Determine the [x, y] coordinate at the center of the cell enclosing the given text.  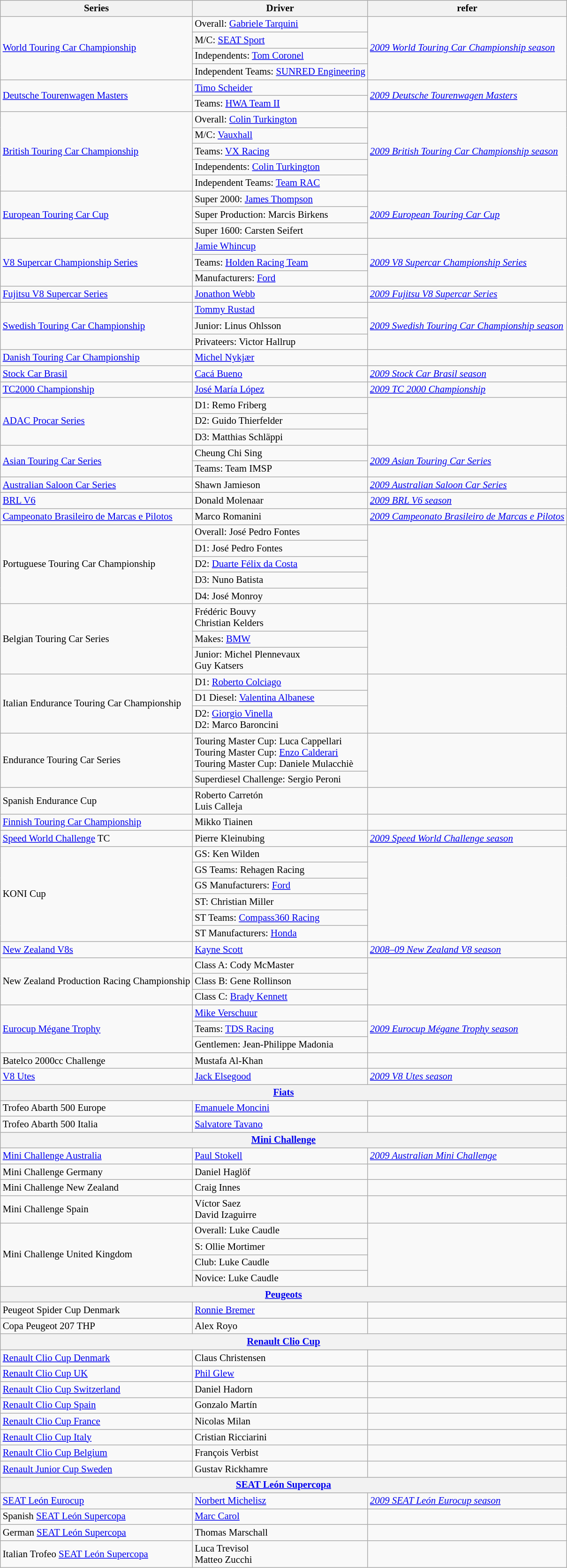
Overall: Luke Caudle [280, 1231]
Danish Touring Car Championship [97, 358]
ST Manufacturers: Honda [280, 933]
Overall: Gabriele Tarquini [280, 24]
Mini Challenge Germany [97, 1172]
2009 European Touring Car Cup [467, 215]
ST: Christian Miller [280, 902]
Mini Challenge [283, 1140]
Norbert Michelisz [280, 1501]
Class C: Brady Kennett [280, 997]
2009 BRL V6 season [467, 501]
D2: Giorgio VinellaD2: Marco Baroncini [280, 719]
Teams: HWA Team II [280, 104]
Belgian Touring Car Series [97, 639]
Renault Clio Cup Denmark [97, 1358]
Mini Challenge Australia [97, 1156]
Ronnie Bremer [280, 1310]
2008–09 New Zealand V8 season [467, 949]
Frédéric Bouvy Christian Kelders [280, 618]
Driver [280, 8]
Mini Challenge New Zealand [97, 1188]
Roberto Carretón Luis Calleja [280, 801]
D1: Roberto Colciago [280, 682]
S: Ollie Mortimer [280, 1247]
Fiats [283, 1093]
Michel Nykjær [280, 358]
Mustafa Al-Khan [280, 1061]
D2: Duarte Félix da Costa [280, 564]
Campeonato Brasileiro de Marcas e Pilotos [97, 517]
2009 Eurocup Mégane Trophy season [467, 1029]
New Zealand Production Racing Championship [97, 981]
José María López [280, 390]
Claus Christensen [280, 1358]
Víctor Saez David Izaguirre [280, 1209]
Portuguese Touring Car Championship [97, 564]
2009 V8 Utes season [467, 1077]
Nicolas Milan [280, 1422]
Kayne Scott [280, 949]
2009 World Touring Car Championship season [467, 48]
Peugeots [283, 1294]
Thomas Marschall [280, 1532]
Spanish Endurance Cup [97, 801]
Alex Royo [280, 1326]
Mini Challenge United Kingdom [97, 1254]
Finnish Touring Car Championship [97, 822]
Manufacturers: Ford [280, 278]
Jack Elsegood [280, 1077]
Teams: TDS Racing [280, 1029]
Gustav Rickhamre [280, 1469]
Pierre Kleinubing [280, 838]
Independents: Tom Coronel [280, 56]
Fujitsu V8 Supercar Series [97, 294]
M/C: Vauxhall [280, 135]
Gonzalo Martín [280, 1406]
Australian Saloon Car Series [97, 485]
Timo Scheider [280, 88]
British Touring Car Championship [97, 151]
Privateers: Victor Hallrup [280, 342]
German SEAT León Supercopa [97, 1532]
Class A: Cody McMaster [280, 965]
refer [467, 8]
Cristian Ricciarini [280, 1437]
Renault Clio Cup [283, 1342]
2009 Australian Mini Challenge [467, 1156]
Super 1600: Carsten Seifert [280, 230]
TC2000 Championship [97, 390]
2009 Swedish Touring Car Championship season [467, 326]
Touring Master Cup: Luca CappellariTouring Master Cup: Enzo CalderariTouring Master Cup: Daniele Mulacchiè [280, 752]
Jonathon Webb [280, 294]
Italian Endurance Touring Car Championship [97, 704]
D1 Diesel: Valentina Albanese [280, 698]
Junior: Michel Plennevaux Guy Katsers [280, 660]
2009 Deutsche Tourenwagen Masters [467, 96]
Series [97, 8]
Emanuele Moncini [280, 1108]
D4: José Monroy [280, 596]
GS Teams: Rehagen Racing [280, 870]
Renault Clio Cup Belgium [97, 1453]
Renault Clio Cup UK [97, 1374]
Italian Trofeo SEAT León Supercopa [97, 1554]
François Verbist [280, 1453]
Renault Clio Cup France [97, 1422]
Batelco 2000cc Challenge [97, 1061]
Trofeo Abarth 500 Europe [97, 1108]
Swedish Touring Car Championship [97, 326]
Teams: Team IMSP [280, 469]
Cacá Bueno [280, 374]
World Touring Car Championship [97, 48]
Overall: José Pedro Fontes [280, 533]
Shawn Jamieson [280, 485]
Luca Trevisol Matteo Zucchi [280, 1554]
Superdiesel Challenge: Sergio Peroni [280, 780]
Renault Junior Cup Sweden [97, 1469]
2009 British Touring Car Championship season [467, 151]
2009 Australian Saloon Car Series [467, 485]
European Touring Car Cup [97, 215]
SEAT León Eurocup [97, 1501]
Independents: Colin Turkington [280, 167]
D3: Matthias Schläppi [280, 437]
Eurocup Mégane Trophy [97, 1029]
Daniel Hadorn [280, 1390]
Peugeot Spider Cup Denmark [97, 1310]
Speed World Challenge TC [97, 838]
Overall: Colin Turkington [280, 120]
Paul Stokell [280, 1156]
Trofeo Abarth 500 Italia [97, 1124]
M/C: SEAT Sport [280, 40]
KONI Cup [97, 894]
Gentlemen: Jean-Philippe Madonia [280, 1045]
D1: José Pedro Fontes [280, 548]
Jamie Whincup [280, 246]
Makes: BMW [280, 639]
New Zealand V8s [97, 949]
Novice: Luke Caudle [280, 1278]
Mikko Tiainen [280, 822]
ST Teams: Compass360 Racing [280, 918]
Independent Teams: Team RAC [280, 183]
Renault Clio Cup Switzerland [97, 1390]
D2: Guido Thierfelder [280, 421]
Salvatore Tavano [280, 1124]
Super Production: Marcis Birkens [280, 215]
GS: Ken Wilden [280, 854]
D3: Nuno Batista [280, 580]
2009 Stock Car Brasil season [467, 374]
Stock Car Brasil [97, 374]
Class B: Gene Rollinson [280, 981]
Renault Clio Cup Italy [97, 1437]
Deutsche Tourenwagen Masters [97, 96]
Copa Peugeot 207 THP [97, 1326]
Teams: VX Racing [280, 151]
D1: Remo Friberg [280, 405]
2009 SEAT León Eurocup season [467, 1501]
Asian Touring Car Series [97, 461]
ADAC Procar Series [97, 421]
Renault Clio Cup Spain [97, 1406]
2009 Speed World Challenge season [467, 838]
2009 Fujitsu V8 Supercar Series [467, 294]
Spanish SEAT León Supercopa [97, 1517]
Independent Teams: SUNRED Engineering [280, 72]
BRL V6 [97, 501]
Donald Molenaar [280, 501]
Tommy Rustad [280, 310]
GS Manufacturers: Ford [280, 886]
Junior: Linus Ohlsson [280, 326]
Mini Challenge Spain [97, 1209]
Craig Innes [280, 1188]
Endurance Touring Car Series [97, 760]
Teams: Holden Racing Team [280, 262]
2009 V8 Supercar Championship Series [467, 262]
Cheung Chi Sing [280, 453]
V8 Utes [97, 1077]
Marco Romanini [280, 517]
Marc Carol [280, 1517]
Daniel Haglöf [280, 1172]
Super 2000: James Thompson [280, 199]
2009 Asian Touring Car Series [467, 461]
Mike Verschuur [280, 1013]
Phil Glew [280, 1374]
V8 Supercar Championship Series [97, 262]
Club: Luke Caudle [280, 1262]
2009 TC 2000 Championship [467, 390]
2009 Campeonato Brasileiro de Marcas e Pilotos [467, 517]
SEAT León Supercopa [283, 1485]
